Find where the given text appears and provide that cell's center as [x, y] coordinate. 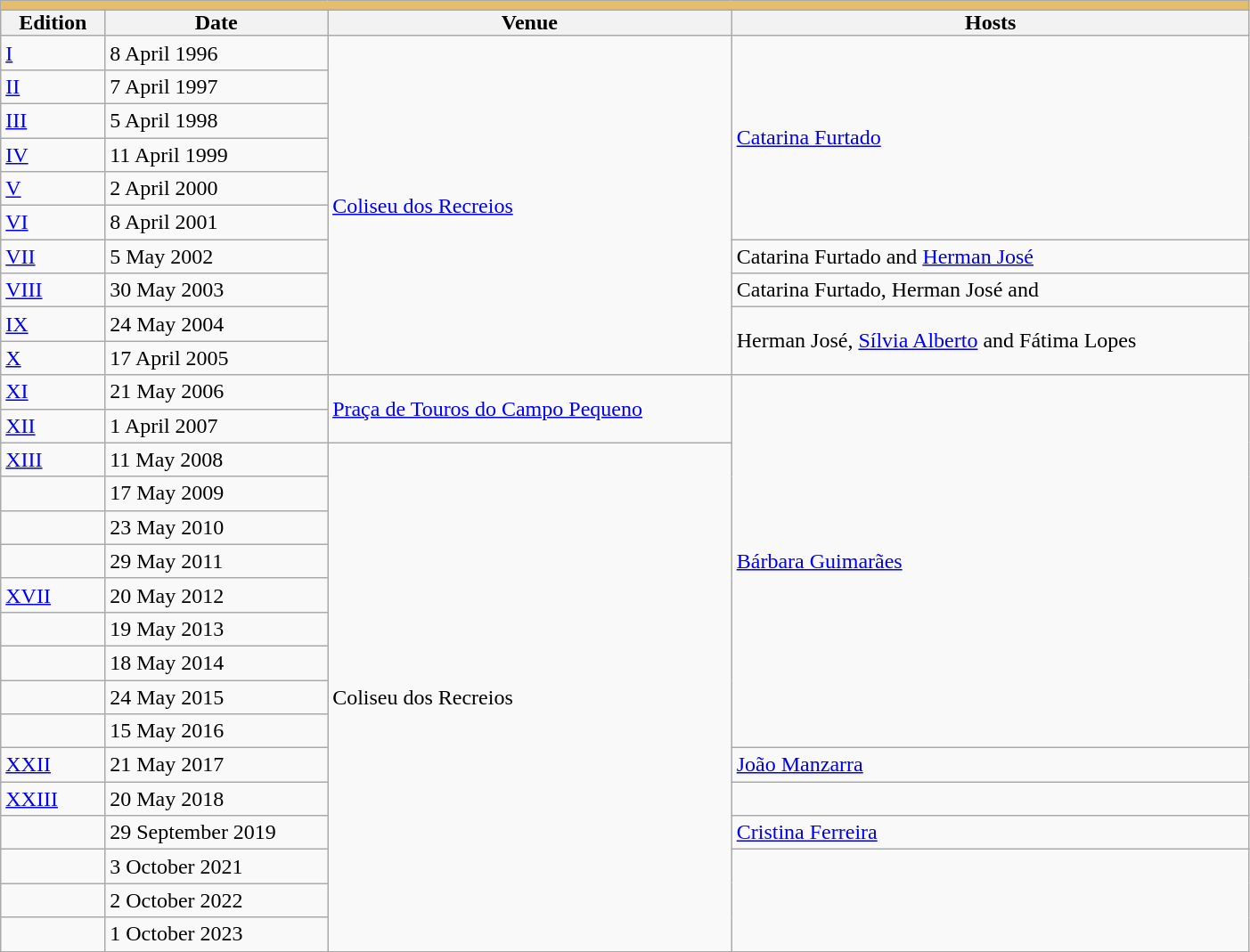
II [53, 86]
Cristina Ferreira [991, 833]
17 May 2009 [217, 493]
21 May 2006 [217, 392]
7 April 1997 [217, 86]
30 May 2003 [217, 290]
11 May 2008 [217, 460]
Catarina Furtado and Herman José [991, 256]
X [53, 358]
Hosts [991, 23]
Edition [53, 23]
V [53, 189]
29 September 2019 [217, 833]
8 April 1996 [217, 53]
21 May 2017 [217, 765]
Venue [530, 23]
IX [53, 324]
Praça de Touros do Campo Pequeno [530, 409]
Catarina Furtado [991, 137]
XI [53, 392]
Date [217, 23]
20 May 2012 [217, 595]
VIII [53, 290]
VI [53, 223]
XIII [53, 460]
18 May 2014 [217, 663]
8 April 2001 [217, 223]
XVII [53, 595]
Catarina Furtado, Herman José and [991, 290]
IV [53, 154]
23 May 2010 [217, 527]
XXII [53, 765]
João Manzarra [991, 765]
2 October 2022 [217, 900]
Bárbara Guimarães [991, 561]
19 May 2013 [217, 629]
III [53, 120]
2 April 2000 [217, 189]
11 April 1999 [217, 154]
17 April 2005 [217, 358]
Herman José, Sílvia Alberto and Fátima Lopes [991, 341]
I [53, 53]
1 April 2007 [217, 426]
XXIII [53, 799]
15 May 2016 [217, 731]
3 October 2021 [217, 867]
XII [53, 426]
29 May 2011 [217, 561]
5 April 1998 [217, 120]
24 May 2015 [217, 697]
VII [53, 256]
20 May 2018 [217, 799]
1 October 2023 [217, 934]
24 May 2004 [217, 324]
5 May 2002 [217, 256]
